Pinpoint the cell where the given text exists, returning its [X, Y] midpoint coordinate. 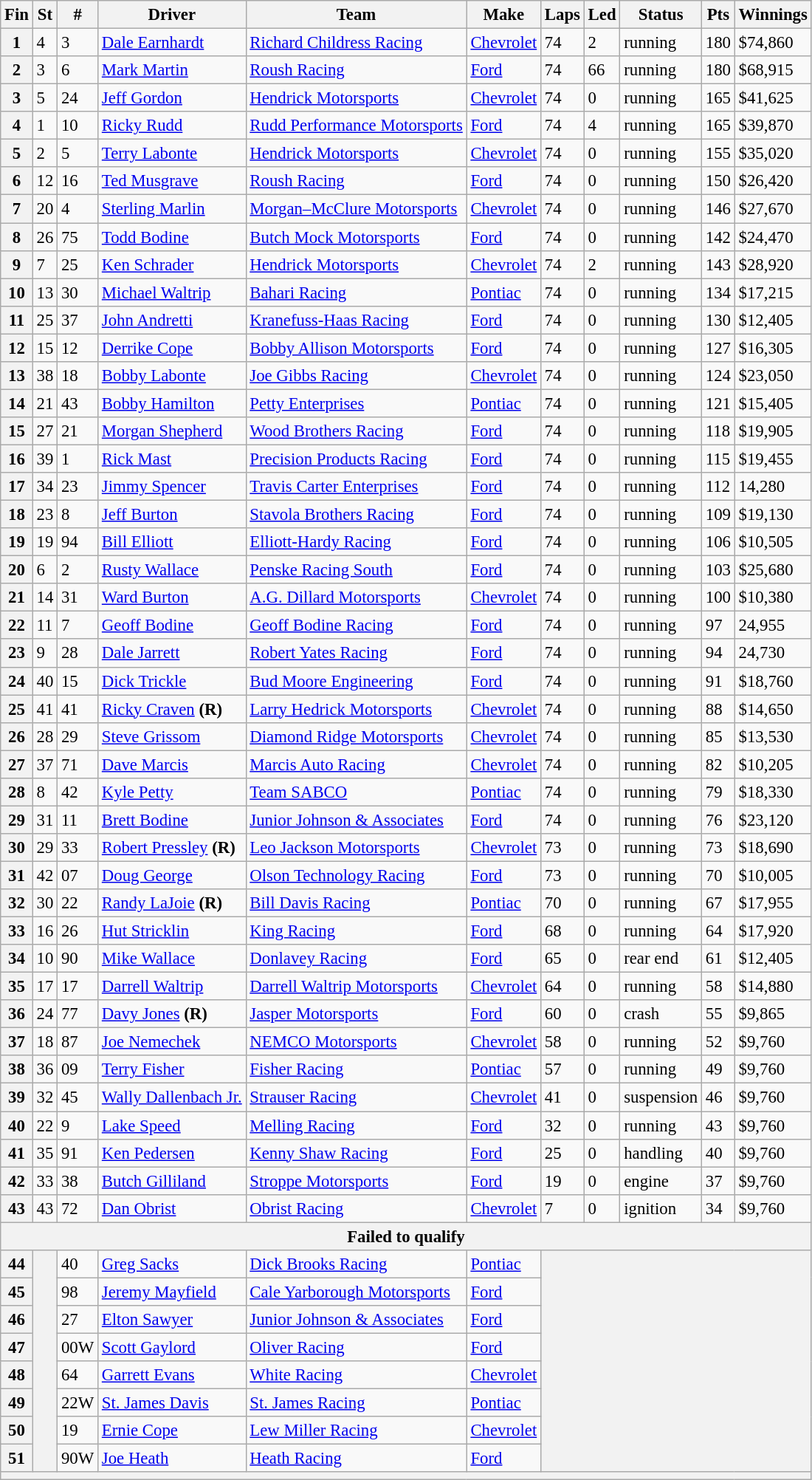
Jimmy Spencer [172, 487]
Strauser Racing [356, 1097]
121 [718, 403]
130 [718, 320]
Kranefuss-Haas Racing [356, 320]
14,280 [773, 487]
Stavola Brothers Racing [356, 515]
24,955 [773, 626]
ignition [661, 1208]
Robert Yates Racing [356, 654]
Team [356, 15]
Davy Jones (R) [172, 1014]
St [44, 15]
61 [718, 959]
Laps [562, 15]
Hut Stricklin [172, 931]
Derrike Cope [172, 348]
Todd Bodine [172, 237]
Randy LaJoie (R) [172, 903]
$23,050 [773, 376]
Led [602, 15]
Kyle Petty [172, 792]
Bahari Racing [356, 292]
$24,470 [773, 237]
Ted Musgrave [172, 181]
$74,860 [773, 43]
103 [718, 570]
Kenny Shaw Racing [356, 1153]
Marcis Auto Racing [356, 764]
$13,530 [773, 736]
109 [718, 515]
Make [503, 15]
King Racing [356, 931]
$10,205 [773, 764]
Rusty Wallace [172, 570]
Jeff Gordon [172, 98]
Wally Dallenbach Jr. [172, 1097]
85 [718, 736]
72 [78, 1208]
$19,905 [773, 431]
66 [602, 70]
crash [661, 1014]
Richard Childress Racing [356, 43]
77 [78, 1014]
Darrell Waltrip [172, 987]
127 [718, 348]
Precision Products Racing [356, 459]
Bobby Allison Motorsports [356, 348]
22W [78, 1403]
Scott Gaylord [172, 1347]
Dick Brooks Racing [356, 1264]
Morgan–McClure Motorsports [356, 209]
$41,625 [773, 98]
Melling Racing [356, 1126]
Geoff Bodine [172, 626]
50 [17, 1431]
$19,455 [773, 459]
White Racing [356, 1375]
Greg Sacks [172, 1264]
# [78, 15]
90 [78, 959]
$27,670 [773, 209]
Terry Labonte [172, 154]
Mark Martin [172, 70]
$18,330 [773, 792]
Jeremy Mayfield [172, 1292]
Doug George [172, 875]
St. James Racing [356, 1403]
24,730 [773, 654]
handling [661, 1153]
rear end [661, 959]
John Andretti [172, 320]
$10,005 [773, 875]
55 [718, 1014]
Sterling Marlin [172, 209]
A.G. Dillard Motorsports [356, 597]
Bud Moore Engineering [356, 681]
Dale Earnhardt [172, 43]
Stroppe Motorsports [356, 1181]
Joe Heath [172, 1459]
$23,120 [773, 820]
65 [562, 959]
Fisher Racing [356, 1070]
124 [718, 376]
07 [78, 875]
Diamond Ridge Motorsports [356, 736]
67 [718, 903]
$26,420 [773, 181]
Bobby Labonte [172, 376]
115 [718, 459]
Cale Yarborough Motorsports [356, 1292]
Elliott-Hardy Racing [356, 542]
Ward Burton [172, 597]
Ricky Rudd [172, 126]
$25,680 [773, 570]
Status [661, 15]
Olson Technology Racing [356, 875]
$17,920 [773, 931]
Donlavey Racing [356, 959]
Travis Carter Enterprises [356, 487]
$17,215 [773, 292]
Dale Jarrett [172, 654]
Petty Enterprises [356, 403]
Butch Mock Motorsports [356, 237]
Pts [718, 15]
Obrist Racing [356, 1208]
Leo Jackson Motorsports [356, 848]
Steve Grissom [172, 736]
Darrell Waltrip Motorsports [356, 987]
Joe Nemechek [172, 1042]
97 [718, 626]
Garrett Evans [172, 1375]
118 [718, 431]
142 [718, 237]
Lake Speed [172, 1126]
engine [661, 1181]
143 [718, 264]
Butch Gilliland [172, 1181]
Ken Schrader [172, 264]
suspension [661, 1097]
Joe Gibbs Racing [356, 376]
51 [17, 1459]
Geoff Bodine Racing [356, 626]
112 [718, 487]
$39,870 [773, 126]
48 [17, 1375]
76 [718, 820]
47 [17, 1347]
79 [718, 792]
Heath Racing [356, 1459]
Penske Racing South [356, 570]
$14,880 [773, 987]
Dan Obrist [172, 1208]
Wood Brothers Racing [356, 431]
Fin [17, 15]
Jasper Motorsports [356, 1014]
Larry Hedrick Motorsports [356, 709]
Winnings [773, 15]
Failed to qualify [406, 1236]
52 [718, 1042]
Rick Mast [172, 459]
Morgan Shepherd [172, 431]
$35,020 [773, 154]
00W [78, 1347]
90W [78, 1459]
Bill Elliott [172, 542]
09 [78, 1070]
$18,690 [773, 848]
$9,865 [773, 1014]
Terry Fisher [172, 1070]
Dick Trickle [172, 681]
Ricky Craven (R) [172, 709]
$15,405 [773, 403]
Rudd Performance Motorsports [356, 126]
Ernie Cope [172, 1431]
71 [78, 764]
$17,955 [773, 903]
$10,505 [773, 542]
Jeff Burton [172, 515]
$16,305 [773, 348]
68 [562, 931]
100 [718, 597]
Bill Davis Racing [356, 903]
$10,380 [773, 597]
Brett Bodine [172, 820]
44 [17, 1264]
Bobby Hamilton [172, 403]
75 [78, 237]
St. James Davis [172, 1403]
106 [718, 542]
88 [718, 709]
Ken Pedersen [172, 1153]
98 [78, 1292]
Oliver Racing [356, 1347]
87 [78, 1042]
146 [718, 209]
Mike Wallace [172, 959]
Elton Sawyer [172, 1320]
57 [562, 1070]
82 [718, 764]
$28,920 [773, 264]
Michael Waltrip [172, 292]
$18,760 [773, 681]
$14,650 [773, 709]
NEMCO Motorsports [356, 1042]
60 [562, 1014]
Team SABCO [356, 792]
$19,130 [773, 515]
Driver [172, 15]
$68,915 [773, 70]
155 [718, 154]
Robert Pressley (R) [172, 848]
134 [718, 292]
Lew Miller Racing [356, 1431]
150 [718, 181]
Dave Marcis [172, 764]
